Output the (x, y) coordinate of the center of the cell containing the given text.  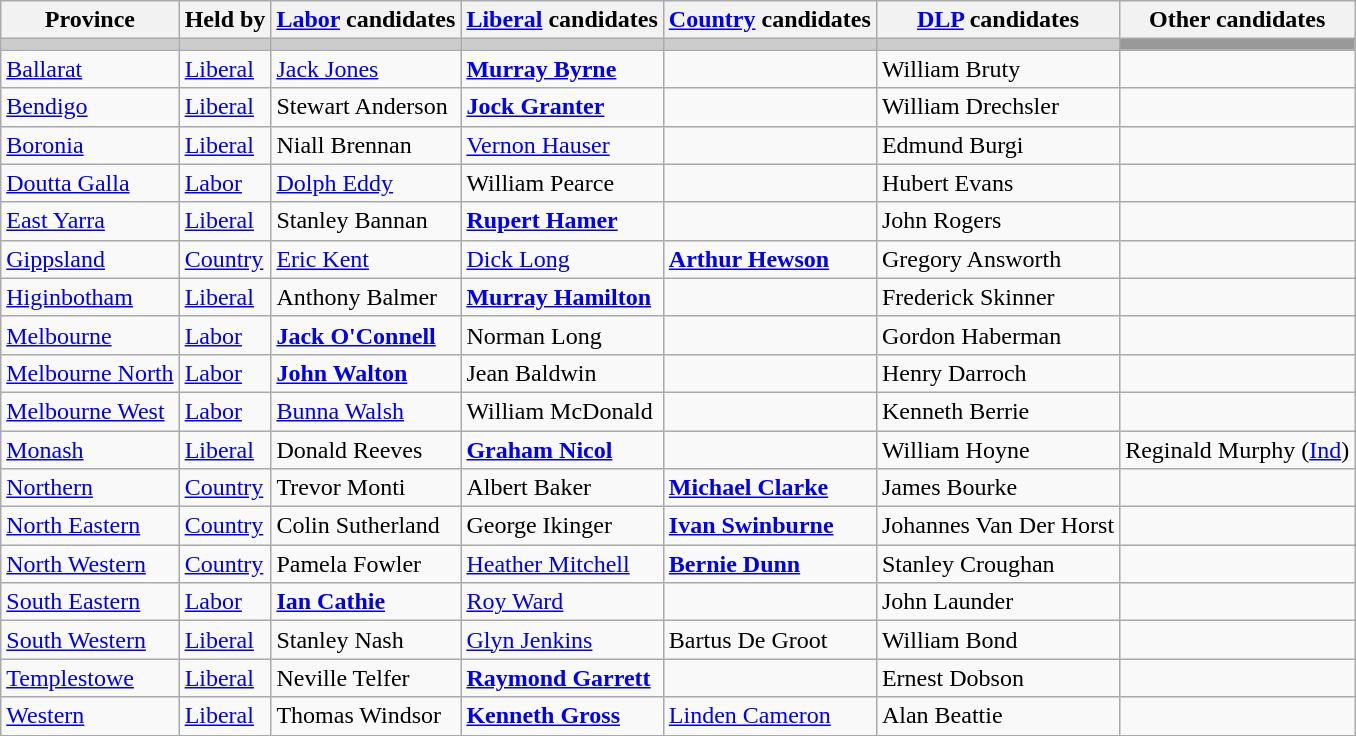
Ivan Swinburne (770, 526)
Melbourne West (90, 411)
Kenneth Gross (562, 716)
North Eastern (90, 526)
William McDonald (562, 411)
Michael Clarke (770, 488)
Thomas Windsor (366, 716)
William Bond (998, 640)
Neville Telfer (366, 678)
Linden Cameron (770, 716)
John Rogers (998, 221)
Trevor Monti (366, 488)
Stanley Bannan (366, 221)
Stanley Croughan (998, 564)
Hubert Evans (998, 183)
Gordon Haberman (998, 335)
Norman Long (562, 335)
William Drechsler (998, 107)
Melbourne North (90, 373)
Northern (90, 488)
Other candidates (1238, 20)
Bendigo (90, 107)
East Yarra (90, 221)
Raymond Garrett (562, 678)
Jock Granter (562, 107)
Heather Mitchell (562, 564)
George Ikinger (562, 526)
Edmund Burgi (998, 145)
Labor candidates (366, 20)
Liberal candidates (562, 20)
Reginald Murphy (Ind) (1238, 449)
John Launder (998, 602)
Jack Jones (366, 69)
Murray Byrne (562, 69)
John Walton (366, 373)
Province (90, 20)
Henry Darroch (998, 373)
Vernon Hauser (562, 145)
Kenneth Berrie (998, 411)
Boronia (90, 145)
Melbourne (90, 335)
Ernest Dobson (998, 678)
Alan Beattie (998, 716)
Ian Cathie (366, 602)
Murray Hamilton (562, 297)
James Bourke (998, 488)
Templestowe (90, 678)
Gippsland (90, 259)
Pamela Fowler (366, 564)
South Eastern (90, 602)
William Hoyne (998, 449)
Dick Long (562, 259)
Country candidates (770, 20)
Bunna Walsh (366, 411)
Arthur Hewson (770, 259)
Donald Reeves (366, 449)
Jean Baldwin (562, 373)
Jack O'Connell (366, 335)
Anthony Balmer (366, 297)
William Bruty (998, 69)
Glyn Jenkins (562, 640)
Higinbotham (90, 297)
Stanley Nash (366, 640)
North Western (90, 564)
William Pearce (562, 183)
Stewart Anderson (366, 107)
Monash (90, 449)
Frederick Skinner (998, 297)
Johannes Van Der Horst (998, 526)
Eric Kent (366, 259)
Niall Brennan (366, 145)
DLP candidates (998, 20)
Rupert Hamer (562, 221)
South Western (90, 640)
Graham Nicol (562, 449)
Doutta Galla (90, 183)
Bartus De Groot (770, 640)
Colin Sutherland (366, 526)
Albert Baker (562, 488)
Held by (225, 20)
Gregory Answorth (998, 259)
Bernie Dunn (770, 564)
Dolph Eddy (366, 183)
Roy Ward (562, 602)
Ballarat (90, 69)
Western (90, 716)
